Determine the [X, Y] coordinate at the center of the cell enclosing the given text.  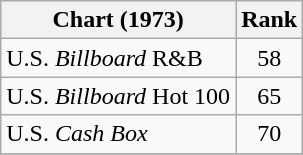
Chart (1973) [118, 20]
U.S. Billboard Hot 100 [118, 96]
U.S. Cash Box [118, 134]
70 [270, 134]
58 [270, 58]
U.S. Billboard R&B [118, 58]
Rank [270, 20]
65 [270, 96]
